For the text-containing cell, return its midpoint in (x, y) coordinate format. 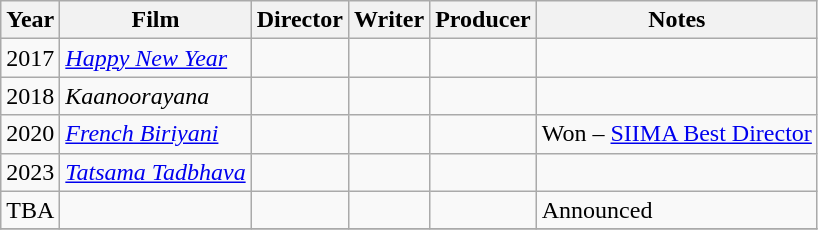
2018 (30, 96)
Happy New Year (156, 58)
Tatsama Tadbhava (156, 172)
2023 (30, 172)
Writer (388, 20)
2017 (30, 58)
Notes (676, 20)
French Biriyani (156, 134)
Director (300, 20)
Kaanoorayana (156, 96)
Announced (676, 210)
Won – SIIMA Best Director (676, 134)
Year (30, 20)
TBA (30, 210)
2020 (30, 134)
Producer (484, 20)
Film (156, 20)
